Return the [X, Y] coordinate for the center point of the cell that contains the specified text.  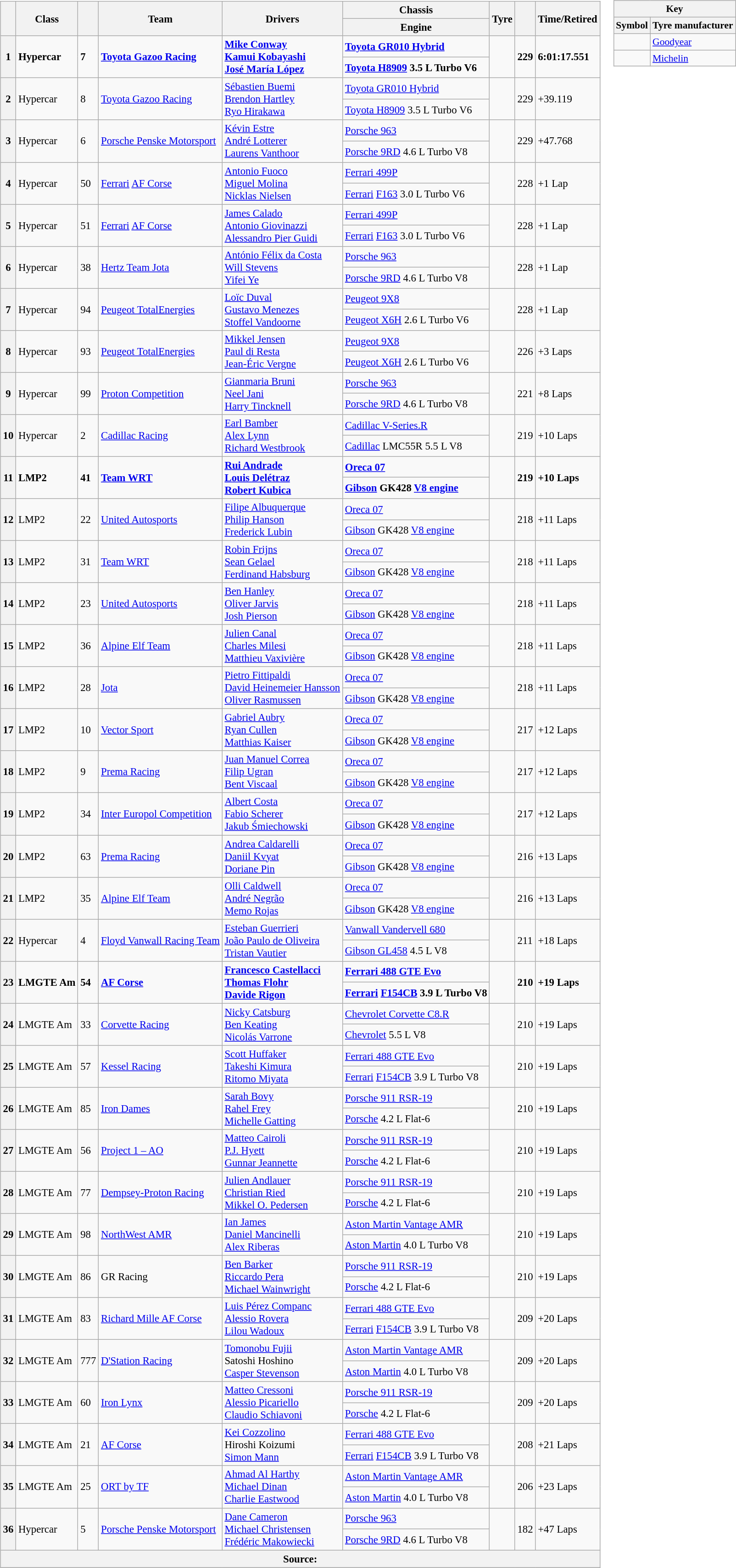
+23 Laps [568, 1487]
15 [8, 646]
99 [88, 393]
Andrea Caldarelli Daniil Kvyat Doriane Pin [282, 856]
Kessel Racing [161, 1066]
29 [8, 1235]
12 [8, 520]
Chevrolet 5.5 L V8 [416, 1035]
77 [88, 1192]
226 [525, 351]
54 [88, 982]
Ian James Daniel Mancinelli Alex Riberas [282, 1235]
Team [161, 18]
Rui Andrade Louis Delétraz Robert Kubica [282, 478]
777 [88, 1361]
Drivers [282, 18]
Luis Pérez Companc Alessio Rovera Lilou Wadoux [282, 1319]
Albert Costa Fabio Scherer Jakub Śmiechowski [282, 814]
Class [47, 18]
30 [8, 1276]
Gianmaria Bruni Neel Jani Harry Tincknell [282, 393]
James Calado Antonio Giovinazzi Alessandro Pier Guidi [282, 225]
Project 1 – AO [161, 1151]
221 [525, 393]
Matteo Cressoni Alessio Picariello Claudio Schiavoni [282, 1403]
Inter Europol Competition [161, 814]
Ben Barker Riccardo Pera Michael Wainwright [282, 1276]
+47 Laps [568, 1529]
94 [88, 309]
Matteo Cairoli P.J. Hyett Gunnar Jeannette [282, 1151]
50 [88, 183]
Juan Manuel Correa Filip Ugran Bent Viscaal [282, 772]
Esteban Guerrieri João Paulo de Oliveira Tristan Vautier [282, 940]
NorthWest AMR [161, 1235]
Tyre [502, 18]
António Félix da Costa Will Stevens Yifei Ye [282, 267]
18 [8, 772]
Time/Retired [568, 18]
Mikkel Jensen Paul di Resta Jean-Éric Vergne [282, 351]
+21 Laps [568, 1445]
Vanwall Vandervell 680 [416, 930]
Loïc Duval Gustavo Menezes Stoffel Vandoorne [282, 309]
63 [88, 856]
60 [88, 1403]
Hertz Team Jota [161, 267]
+3 Laps [568, 351]
Dane Cameron Michael Christensen Frédéric Makowiecki [282, 1529]
+39.119 [568, 99]
208 [525, 1445]
85 [88, 1108]
93 [88, 351]
Mike Conway Kamui Kobayashi José María López [282, 57]
Julien Andlauer Christian Ried Mikkel O. Pedersen [282, 1192]
Antonio Fuoco Miguel Molina Nicklas Nielsen [282, 183]
211 [525, 940]
Julien Canal Charles Milesi Matthieu Vaxivière [282, 646]
Proton Competition [161, 393]
27 [8, 1151]
26 [8, 1108]
Corvette Racing [161, 1024]
Chassis [416, 10]
Goodyear [693, 42]
32 [8, 1361]
Engine [416, 28]
56 [88, 1151]
Chevrolet Corvette C8.R [416, 1014]
Vector Sport [161, 730]
Scott Huffaker Takeshi Kimura Ritomo Miyata [282, 1066]
20 [8, 856]
1 [8, 57]
+8 Laps [568, 393]
16 [8, 688]
51 [88, 225]
57 [88, 1066]
Ahmad Al Harthy Michael Dinan Charlie Eastwood [282, 1487]
Ben Hanley Oliver Jarvis Josh Pierson [282, 604]
Dempsey-Proton Racing [161, 1192]
6:01:17.551 [568, 57]
+18 Laps [568, 940]
Cadillac LMC55R 5.5 L V8 [416, 446]
Tomonobu Fujii Satoshi Hoshino Casper Stevenson [282, 1361]
Symbol [632, 25]
86 [88, 1276]
98 [88, 1235]
Kei Cozzolino Hiroshi Koizumi Simon Mann [282, 1445]
Michelin [693, 58]
Jota [161, 688]
83 [88, 1319]
Cadillac V-Series.R [416, 425]
Gabriel Aubry Ryan Cullen Matthias Kaiser [282, 730]
17 [8, 730]
Olli Caldwell André Negrão Memo Rojas [282, 898]
Iron Dames [161, 1108]
14 [8, 604]
182 [525, 1529]
19 [8, 814]
Francesco Castellacci Thomas Flohr Davide Rigon [282, 982]
Floyd Vanwall Racing Team [161, 940]
Gibson GL458 4.5 L V8 [416, 950]
D'Station Racing [161, 1361]
13 [8, 562]
3 [8, 141]
Sébastien Buemi Brendon Hartley Ryo Hirakawa [282, 99]
Key [675, 9]
Filipe Albuquerque Philip Hanson Frederick Lubin [282, 520]
GR Racing [161, 1276]
Nicky Catsburg Ben Keating Nicolás Varrone [282, 1024]
24 [8, 1024]
206 [525, 1487]
+47.768 [568, 141]
Sarah Bovy Rahel Frey Michelle Gatting [282, 1108]
Kévin Estre André Lotterer Laurens Vanthoor [282, 141]
Iron Lynx [161, 1403]
Source: [300, 1559]
ORT by TF [161, 1487]
Pietro Fittipaldi David Heinemeier Hansson Oliver Rasmussen [282, 688]
Tyre manufacturer [693, 25]
Richard Mille AF Corse [161, 1319]
Cadillac Racing [161, 436]
Earl Bamber Alex Lynn Richard Westbrook [282, 436]
41 [88, 478]
38 [88, 267]
11 [8, 478]
Robin Frijns Sean Gelael Ferdinand Habsburg [282, 562]
